Extract the (X, Y) coordinate from the center of the cell holding the provided text.  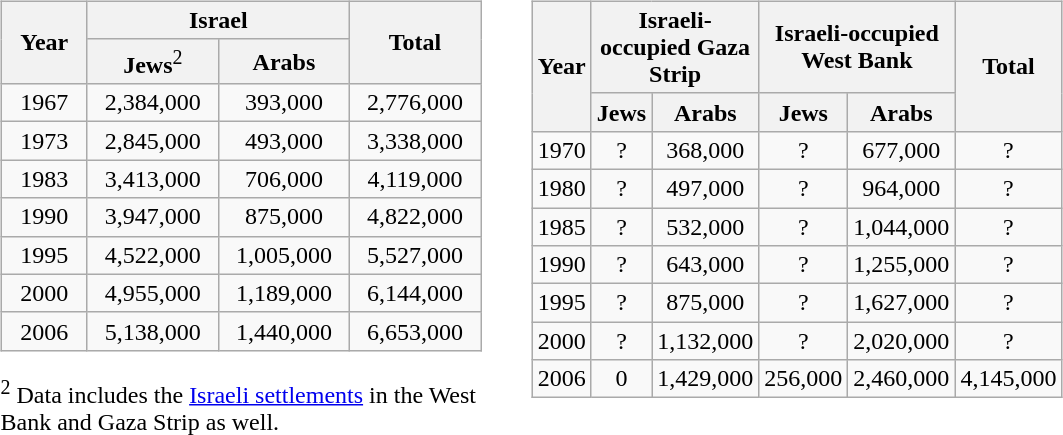
6,144,000 (414, 293)
Israeli-occupied Gaza Strip (674, 47)
4,145,000 (1008, 379)
1,440,000 (284, 331)
Israel (218, 20)
1970 (562, 150)
5,138,000 (152, 331)
Jews2 (152, 62)
2,776,000 (414, 103)
1,189,000 (284, 293)
493,000 (284, 141)
6,653,000 (414, 331)
1,132,000 (706, 341)
1980 (562, 188)
532,000 (706, 227)
677,000 (902, 150)
1985 (562, 227)
3,338,000 (414, 141)
3,947,000 (152, 217)
4,822,000 (414, 217)
3,413,000 (152, 179)
2,384,000 (152, 103)
Israeli-occupied West Bank (857, 47)
1,255,000 (902, 265)
0 (621, 379)
2,020,000 (902, 341)
964,000 (902, 188)
2,460,000 (902, 379)
4,955,000 (152, 293)
4,119,000 (414, 179)
1,429,000 (706, 379)
1967 (44, 103)
497,000 (706, 188)
368,000 (706, 150)
1983 (44, 179)
393,000 (284, 103)
2,845,000 (152, 141)
643,000 (706, 265)
256,000 (804, 379)
1973 (44, 141)
706,000 (284, 179)
4,522,000 (152, 255)
1,627,000 (902, 303)
5,527,000 (414, 255)
1,044,000 (902, 227)
1,005,000 (284, 255)
